Return the [X, Y] coordinate for the center point of the cell that contains the specified text.  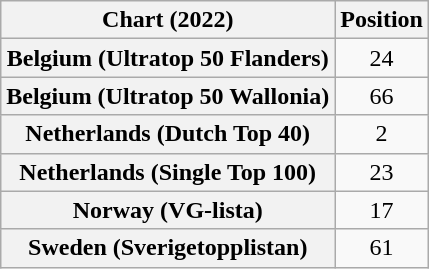
Netherlands (Single Top 100) [168, 172]
Netherlands (Dutch Top 40) [168, 134]
23 [382, 172]
Sweden (Sverigetopplistan) [168, 248]
2 [382, 134]
Position [382, 20]
Chart (2022) [168, 20]
61 [382, 248]
17 [382, 210]
Belgium (Ultratop 50 Flanders) [168, 58]
24 [382, 58]
66 [382, 96]
Norway (VG-lista) [168, 210]
Belgium (Ultratop 50 Wallonia) [168, 96]
